Determine the (x, y) coordinate at the center of the cell enclosing the given text.  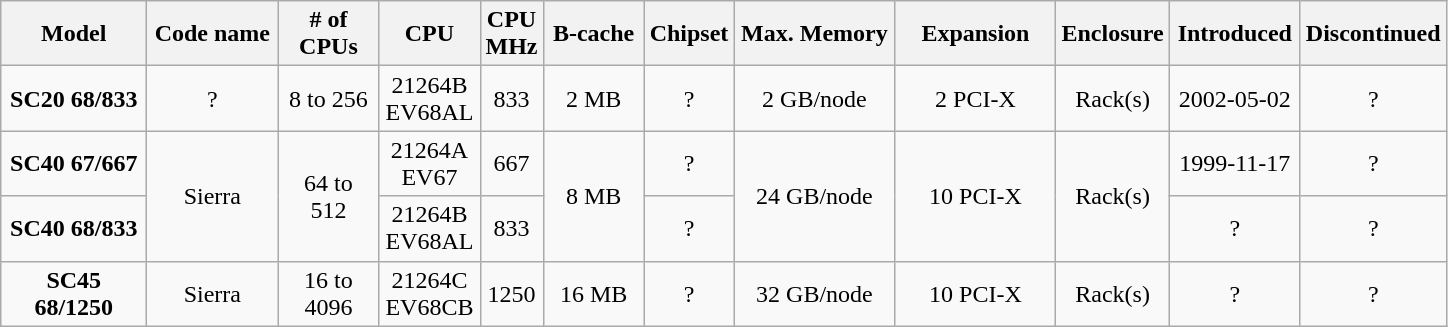
8 MB (594, 196)
21264A EV67 (430, 164)
CPU (430, 34)
Model (74, 34)
Enclosure (1112, 34)
667 (512, 164)
SC40 68/833 (74, 228)
2 MB (594, 98)
2 PCI-X (976, 98)
Code name (212, 34)
SC20 68/833 (74, 98)
8 to 256 (328, 98)
2 GB/node (814, 98)
SC45 68/1250 (74, 294)
B-cache (594, 34)
21264C EV68CB (430, 294)
Expansion (976, 34)
24 GB/node (814, 196)
CPU MHz (512, 34)
2002-05-02 (1234, 98)
16 to 4096 (328, 294)
16 MB (594, 294)
1999-11-17 (1234, 164)
# of CPUs (328, 34)
1250 (512, 294)
32 GB/node (814, 294)
Introduced (1234, 34)
64 to 512 (328, 196)
SC40 67/667 (74, 164)
Max. Memory (814, 34)
Discontinued (1373, 34)
Chipset (689, 34)
